Pinpoint the cell where the given text exists, returning its (X, Y) midpoint coordinate. 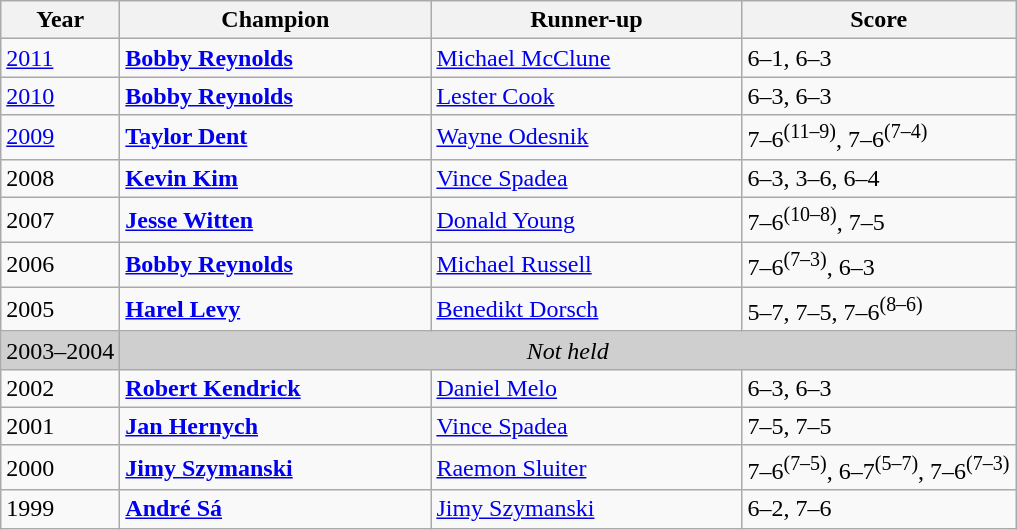
Daniel Melo (586, 388)
7–6(7–5), 6–7(5–7), 7–6(7–3) (879, 468)
6–3, 3–6, 6–4 (879, 178)
6–2, 7–6 (879, 509)
2003–2004 (60, 350)
André Sá (276, 509)
2000 (60, 468)
7–6(7–3), 6–3 (879, 264)
Lester Cook (586, 96)
2006 (60, 264)
Year (60, 20)
6–1, 6–3 (879, 58)
Score (879, 20)
Kevin Kim (276, 178)
Not held (568, 350)
Champion (276, 20)
Runner-up (586, 20)
Raemon Sluiter (586, 468)
2008 (60, 178)
5–7, 7–5, 7–6(8–6) (879, 310)
2005 (60, 310)
Benedikt Dorsch (586, 310)
Michael Russell (586, 264)
1999 (60, 509)
2010 (60, 96)
Donald Young (586, 220)
Jan Hernych (276, 426)
2007 (60, 220)
2009 (60, 138)
Michael McClune (586, 58)
7–6(10–8), 7–5 (879, 220)
7–6(11–9), 7–6(7–4) (879, 138)
2011 (60, 58)
2001 (60, 426)
Taylor Dent (276, 138)
Harel Levy (276, 310)
2002 (60, 388)
Jesse Witten (276, 220)
Robert Kendrick (276, 388)
Wayne Odesnik (586, 138)
7–5, 7–5 (879, 426)
